Extract the [X, Y] coordinate from the center of the cell holding the provided text.  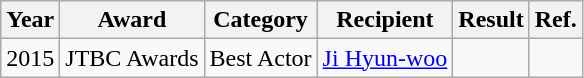
Recipient [385, 20]
Result [491, 20]
Year [30, 20]
Ref. [556, 20]
Best Actor [260, 58]
Ji Hyun-woo [385, 58]
Award [132, 20]
JTBC Awards [132, 58]
2015 [30, 58]
Category [260, 20]
